Determine the (x, y) coordinate at the center of the cell enclosing the given text.  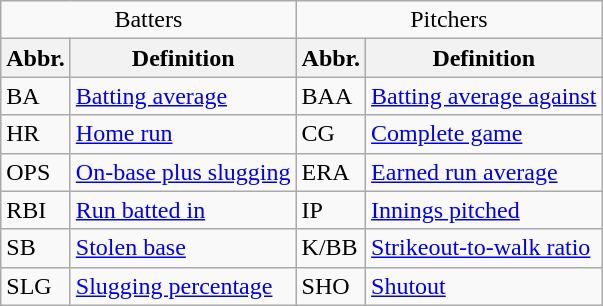
ERA (331, 172)
OPS (36, 172)
Batting average (183, 96)
Batters (148, 20)
On-base plus slugging (183, 172)
Batting average against (484, 96)
Pitchers (449, 20)
HR (36, 134)
Complete game (484, 134)
Earned run average (484, 172)
Run batted in (183, 210)
Stolen base (183, 248)
Home run (183, 134)
RBI (36, 210)
CG (331, 134)
SB (36, 248)
SLG (36, 286)
Shutout (484, 286)
Slugging percentage (183, 286)
BA (36, 96)
BAA (331, 96)
Innings pitched (484, 210)
K/BB (331, 248)
SHO (331, 286)
Strikeout-to-walk ratio (484, 248)
IP (331, 210)
